Locate the cell with the specified text and output its [X, Y] center coordinate. 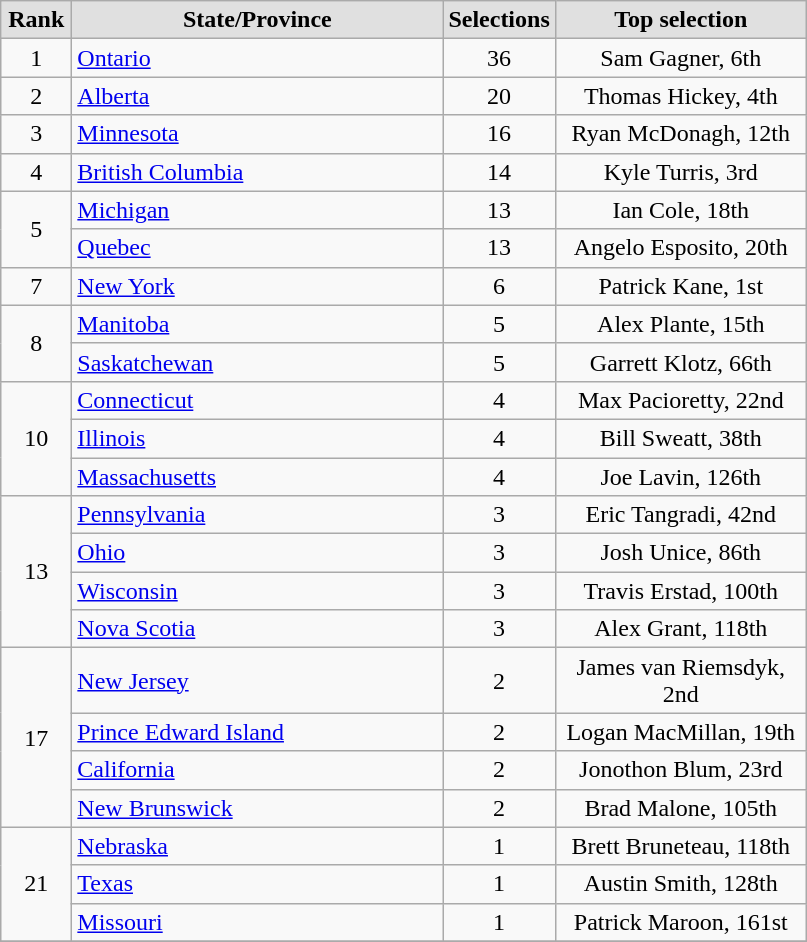
Ontario [258, 58]
21 [36, 884]
Eric Tangradi, 42nd [680, 515]
Max Pacioretty, 22nd [680, 400]
Top selection [680, 20]
New Brunswick [258, 808]
Missouri [258, 922]
Kyle Turris, 3rd [680, 172]
Pennsylvania [258, 515]
Austin Smith, 128th [680, 884]
Jonothon Blum, 23rd [680, 770]
James van Riemsdyk, 2nd [680, 680]
Alex Grant, 118th [680, 629]
Michigan [258, 210]
Rank [36, 20]
Quebec [258, 248]
Angelo Esposito, 20th [680, 248]
Ian Cole, 18th [680, 210]
Texas [258, 884]
Illinois [258, 438]
Ryan McDonagh, 12th [680, 134]
Garrett Klotz, 66th [680, 362]
36 [499, 58]
Massachusetts [258, 477]
Joe Lavin, 126th [680, 477]
8 [36, 343]
Thomas Hickey, 4th [680, 96]
14 [499, 172]
Sam Gagner, 6th [680, 58]
Alex Plante, 15th [680, 324]
Ohio [258, 553]
Patrick Maroon, 161st [680, 922]
Patrick Kane, 1st [680, 286]
State/Province [258, 20]
6 [499, 286]
Brett Bruneteau, 118th [680, 846]
Prince Edward Island [258, 732]
Manitoba [258, 324]
New Jersey [258, 680]
California [258, 770]
Selections [499, 20]
Nebraska [258, 846]
20 [499, 96]
Saskatchewan [258, 362]
Minnesota [258, 134]
British Columbia [258, 172]
Nova Scotia [258, 629]
Bill Sweatt, 38th [680, 438]
16 [499, 134]
17 [36, 738]
Wisconsin [258, 591]
Brad Malone, 105th [680, 808]
Josh Unice, 86th [680, 553]
Logan MacMillan, 19th [680, 732]
10 [36, 438]
New York [258, 286]
7 [36, 286]
Alberta [258, 96]
Travis Erstad, 100th [680, 591]
Connecticut [258, 400]
